From the cell containing the given text, extract its center point as (x, y) coordinate. 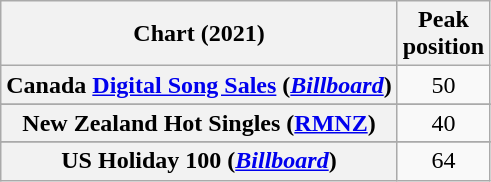
Canada Digital Song Sales (Billboard) (199, 85)
40 (443, 123)
64 (443, 161)
New Zealand Hot Singles (RMNZ) (199, 123)
Peakposition (443, 34)
50 (443, 85)
US Holiday 100 (Billboard) (199, 161)
Chart (2021) (199, 34)
